Determine the [X, Y] coordinate at the center of the cell enclosing the given text.  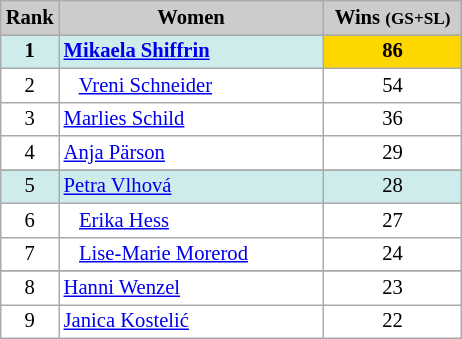
36 [392, 119]
Women [192, 17]
4 [30, 153]
6 [30, 220]
5 [30, 186]
8 [30, 287]
Erika Hess [192, 220]
Petra Vlhová [192, 186]
1 [30, 51]
Rank [30, 17]
23 [392, 287]
Marlies Schild [192, 119]
7 [30, 254]
Vreni Schneider [192, 85]
22 [392, 321]
Lise-Marie Morerod [192, 254]
Mikaela Shiffrin [192, 51]
9 [30, 321]
29 [392, 153]
54 [392, 85]
Anja Pärson [192, 153]
Wins (GS+SL) [392, 17]
2 [30, 85]
Janica Kostelić [192, 321]
86 [392, 51]
Hanni Wenzel [192, 287]
28 [392, 186]
27 [392, 220]
24 [392, 254]
3 [30, 119]
